From the cell containing the given text, extract its center point as [X, Y] coordinate. 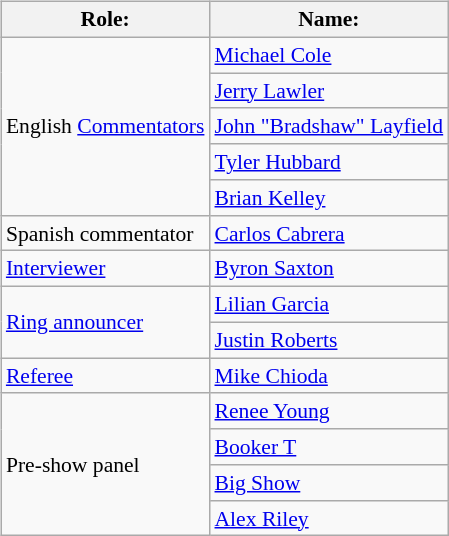
Booker T [328, 447]
Referee [106, 376]
Lilian Garcia [328, 305]
Carlos Cabrera [328, 233]
Alex Riley [328, 518]
Renee Young [328, 411]
Pre-show panel [106, 464]
Mike Chioda [328, 376]
Brian Kelley [328, 198]
English Commentators [106, 126]
Big Show [328, 483]
Role: [106, 20]
Name: [328, 20]
John "Bradshaw" Layfield [328, 126]
Spanish commentator [106, 233]
Michael Cole [328, 55]
Ring announcer [106, 322]
Interviewer [106, 269]
Byron Saxton [328, 269]
Tyler Hubbard [328, 162]
Justin Roberts [328, 340]
Jerry Lawler [328, 91]
